Locate the cell with the specified text and output its (X, Y) center coordinate. 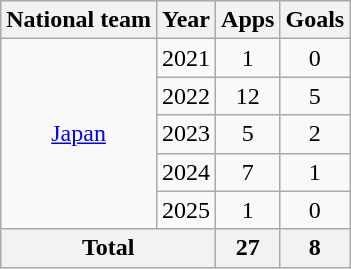
National team (79, 20)
2025 (186, 210)
2022 (186, 96)
7 (248, 172)
2023 (186, 134)
Year (186, 20)
Total (108, 248)
2024 (186, 172)
12 (248, 96)
2021 (186, 58)
Goals (315, 20)
Apps (248, 20)
Japan (79, 134)
27 (248, 248)
8 (315, 248)
2 (315, 134)
